Return (x, y) of the center of cell containing provided text 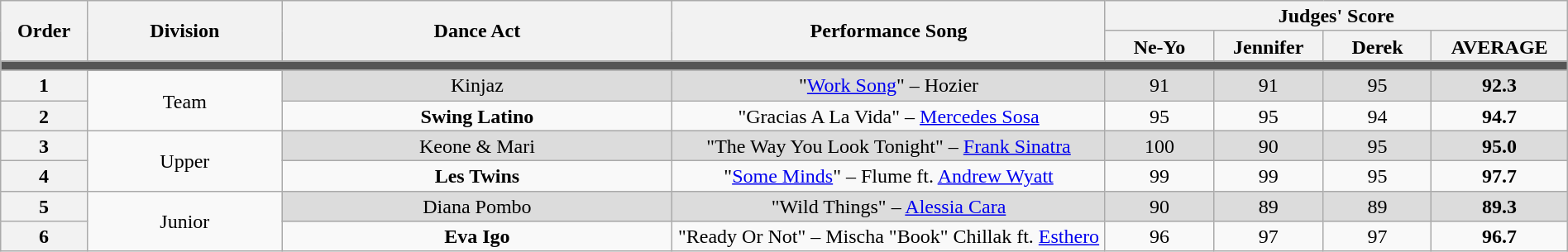
AVERAGE (1499, 46)
6 (45, 236)
Division (184, 31)
89.3 (1499, 207)
100 (1159, 145)
"The Way You Look Tonight" – Frank Sinatra (889, 145)
Judges' Score (1336, 17)
Diana Pombo (476, 207)
Performance Song (889, 31)
Jennifer (1269, 46)
Order (45, 31)
92.3 (1499, 86)
Swing Latino (476, 116)
Kinjaz (476, 86)
94 (1378, 116)
95.0 (1499, 145)
96 (1159, 236)
96.7 (1499, 236)
Dance Act (476, 31)
97.7 (1499, 177)
"Ready Or Not" – Mischa "Book" Chillak ft. Esthero (889, 236)
Ne-Yo (1159, 46)
1 (45, 86)
5 (45, 207)
"Wild Things" – Alessia Cara (889, 207)
Les Twins (476, 177)
Upper (184, 160)
3 (45, 145)
Keone & Mari (476, 145)
Team (184, 101)
4 (45, 177)
"Gracias A La Vida" – Mercedes Sosa (889, 116)
Eva Igo (476, 236)
"Some Minds" – Flume ft. Andrew Wyatt (889, 177)
"Work Song" – Hozier (889, 86)
Junior (184, 221)
Derek (1378, 46)
94.7 (1499, 116)
2 (45, 116)
